Find where the given text appears and provide that cell's center as (X, Y) coordinate. 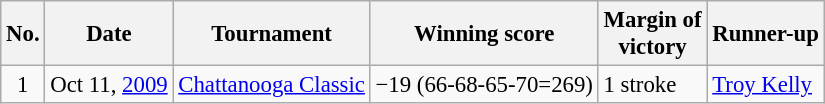
Margin ofvictory (652, 34)
Date (109, 34)
−19 (66-68-65-70=269) (484, 85)
No. (23, 34)
Runner-up (766, 34)
Tournament (272, 34)
1 (23, 85)
Winning score (484, 34)
Troy Kelly (766, 85)
Chattanooga Classic (272, 85)
Oct 11, 2009 (109, 85)
1 stroke (652, 85)
